Locate the cell with the specified text and output its [x, y] center coordinate. 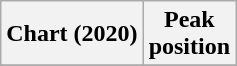
Chart (2020) [72, 34]
Peakposition [189, 34]
